Scan for the cell matching the given text and deliver its (x, y) coordinate at center. 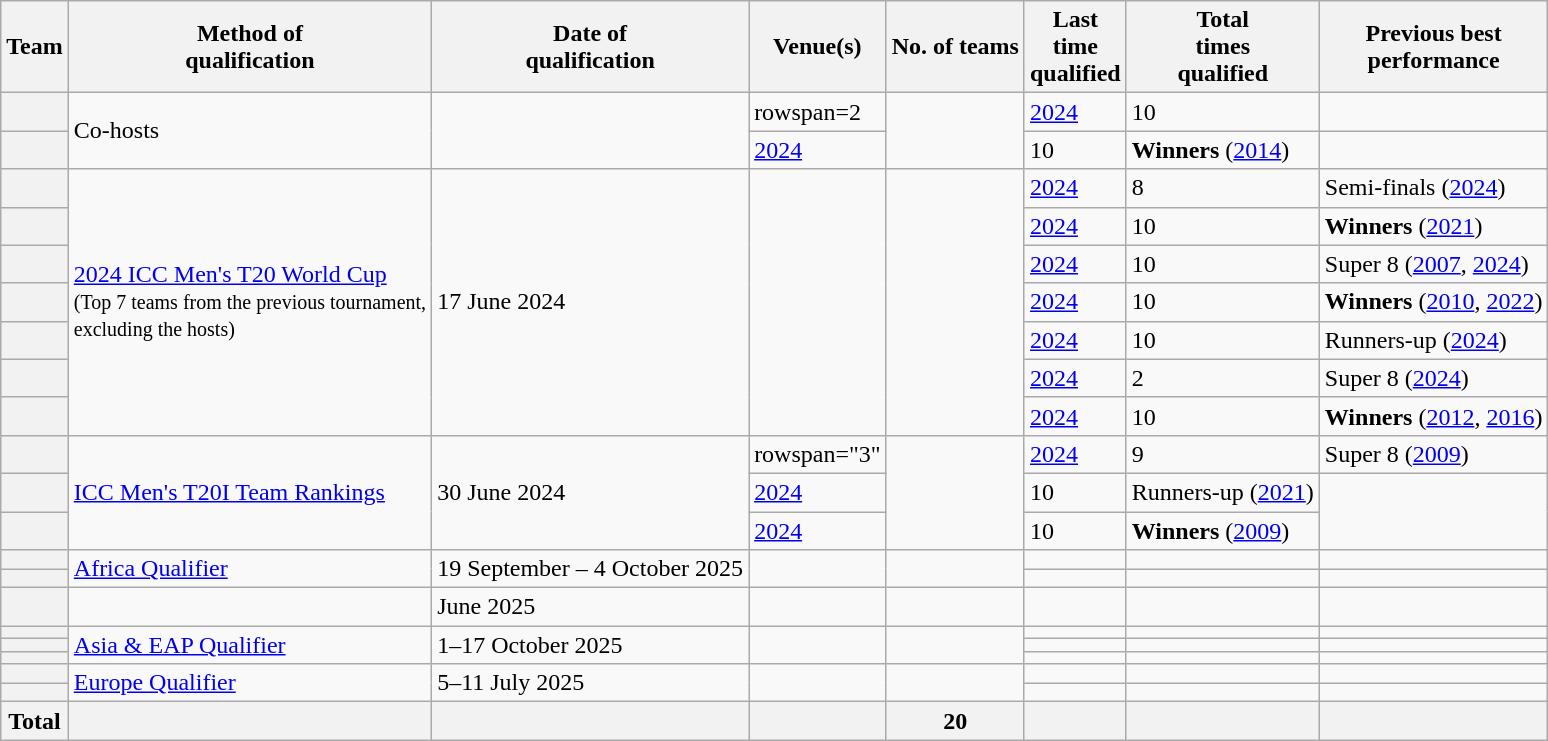
Europe Qualifier (250, 683)
Runners-up (2021) (1222, 492)
2024 ICC Men's T20 World Cup(Top 7 teams from the previous tournament,excluding the hosts) (250, 302)
20 (955, 721)
Africa Qualifier (250, 569)
Runners-up (2024) (1434, 340)
Super 8 (2024) (1434, 378)
9 (1222, 454)
Semi-finals (2024) (1434, 188)
Team (35, 47)
Lasttimequalified (1075, 47)
30 June 2024 (590, 492)
Super 8 (2007, 2024) (1434, 264)
Previous bestperformance (1434, 47)
Date ofqualification (590, 47)
Total (35, 721)
Winners (2010, 2022) (1434, 302)
Winners (2009) (1222, 531)
Venue(s) (818, 47)
rowspan=2 (818, 112)
June 2025 (590, 607)
5–11 July 2025 (590, 683)
1–17 October 2025 (590, 645)
Co-hosts (250, 131)
Totaltimesqualified (1222, 47)
2 (1222, 378)
rowspan="3" (818, 454)
Winners (2021) (1434, 226)
Method ofqualification (250, 47)
Asia & EAP Qualifier (250, 645)
ICC Men's T20I Team Rankings (250, 492)
Super 8 (2009) (1434, 454)
Winners (2014) (1222, 150)
Winners (2012, 2016) (1434, 416)
8 (1222, 188)
17 June 2024 (590, 302)
No. of teams (955, 47)
19 September – 4 October 2025 (590, 569)
